Scan for the cell matching the given text and deliver its (X, Y) coordinate at center. 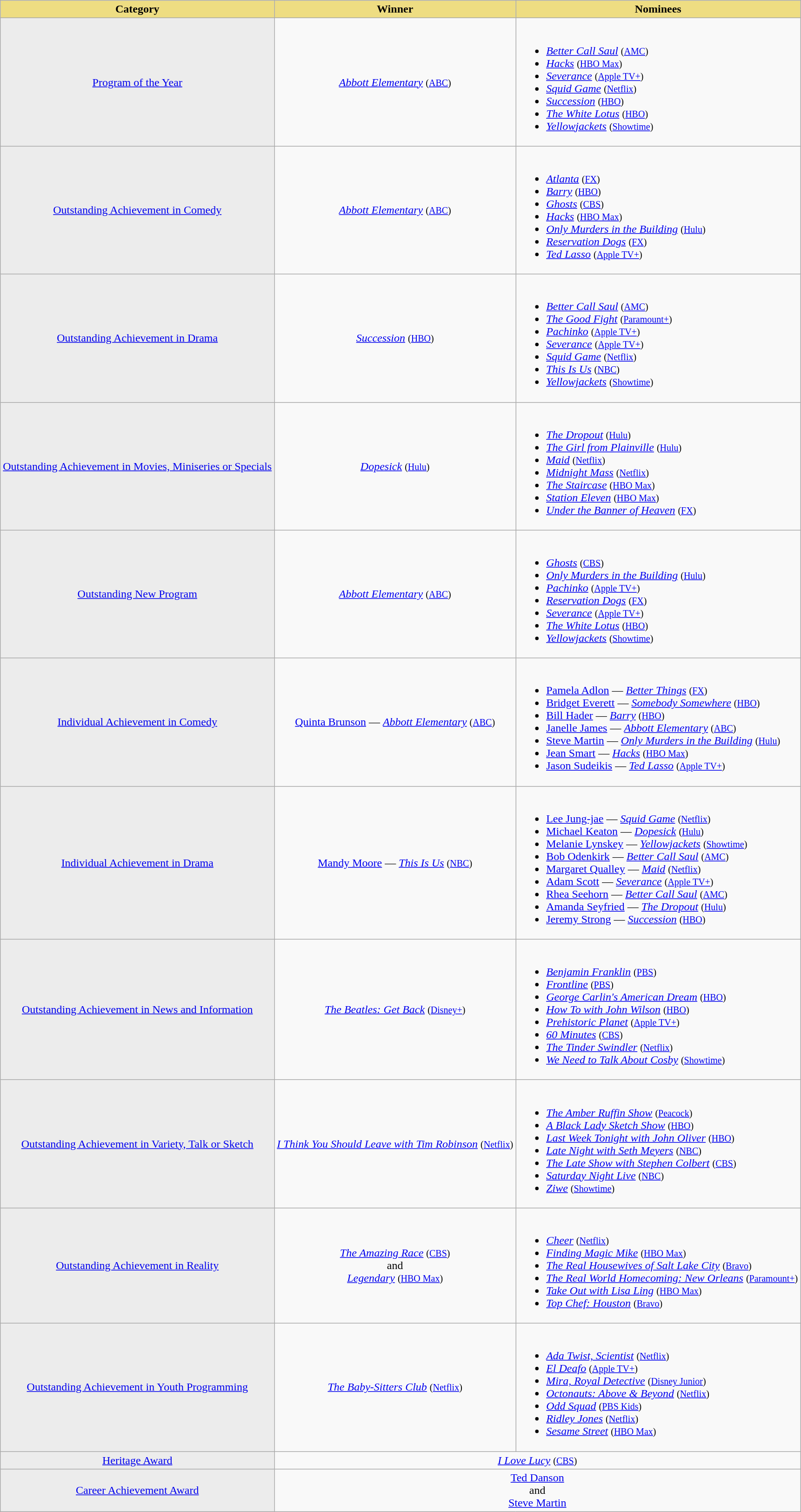
Individual Achievement in Drama (138, 863)
The Beatles: Get Back (Disney+) (395, 1009)
Outstanding Achievement in Drama (138, 338)
Career Achievement Award (138, 1491)
Mandy Moore — This Is Us (NBC) (395, 863)
Atlanta (FX)Barry (HBO)Ghosts (CBS)Hacks (HBO Max)Only Murders in the Building (Hulu)Reservation Dogs (FX)Ted Lasso (Apple TV+) (658, 210)
Outstanding Achievement in Reality (138, 1265)
Ted Danson and Steve Martin (538, 1491)
Heritage Award (138, 1460)
I Love Lucy (CBS) (538, 1460)
The Baby-Sitters Club (Netflix) (395, 1387)
Outstanding Achievement in Variety, Talk or Sketch (138, 1144)
I Think You Should Leave with Tim Robinson (Netflix) (395, 1144)
Outstanding New Program (138, 594)
Individual Achievement in Comedy (138, 722)
Outstanding Achievement in Movies, Miniseries or Specials (138, 466)
Better Call Saul (AMC)Hacks (HBO Max)Severance (Apple TV+)Squid Game (Netflix)Succession (HBO)The White Lotus (HBO)Yellowjackets (Showtime) (658, 82)
Outstanding Achievement in Youth Programming (138, 1387)
Succession (HBO) (395, 338)
Outstanding Achievement in News and Information (138, 1009)
Nominees (658, 9)
Category (138, 9)
Winner (395, 9)
The Amazing Race (CBS) and Legendary (HBO Max) (395, 1265)
Dopesick (Hulu) (395, 466)
Outstanding Achievement in Comedy (138, 210)
Program of the Year (138, 82)
Quinta Brunson — Abbott Elementary (ABC) (395, 722)
